Determine the [x, y] coordinate at the center of the cell enclosing the given text.  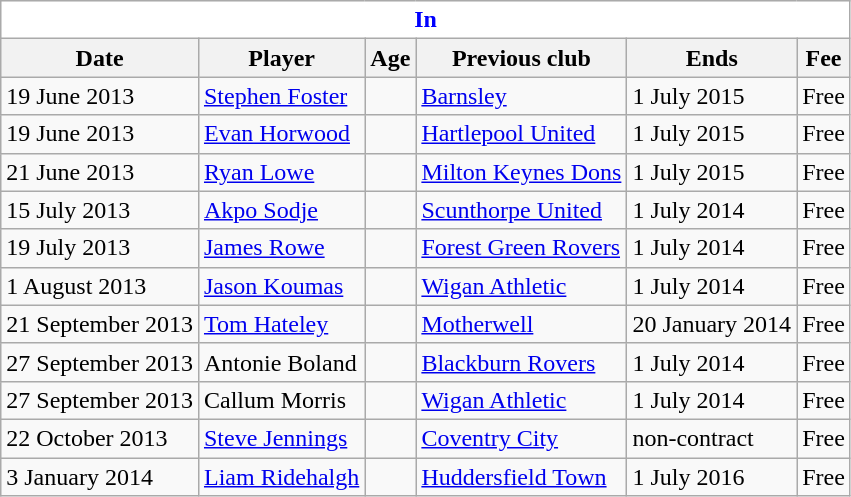
Date [100, 58]
Fee [824, 58]
Player [281, 58]
Motherwell [522, 324]
3 January 2014 [100, 477]
Huddersfield Town [522, 477]
Liam Ridehalgh [281, 477]
Previous club [522, 58]
Ryan Lowe [281, 172]
Scunthorpe United [522, 210]
Blackburn Rovers [522, 362]
non-contract [712, 438]
Coventry City [522, 438]
Jason Koumas [281, 286]
Evan Horwood [281, 134]
In [426, 20]
Age [390, 58]
Barnsley [522, 96]
Stephen Foster [281, 96]
James Rowe [281, 248]
Forest Green Rovers [522, 248]
Ends [712, 58]
21 June 2013 [100, 172]
1 August 2013 [100, 286]
1 July 2016 [712, 477]
19 July 2013 [100, 248]
Callum Morris [281, 400]
Hartlepool United [522, 134]
21 September 2013 [100, 324]
Tom Hateley [281, 324]
Akpo Sodje [281, 210]
20 January 2014 [712, 324]
22 October 2013 [100, 438]
Antonie Boland [281, 362]
Milton Keynes Dons [522, 172]
Steve Jennings [281, 438]
15 July 2013 [100, 210]
